Search for the cell housing the specified text and yield its [X, Y] center coordinate. 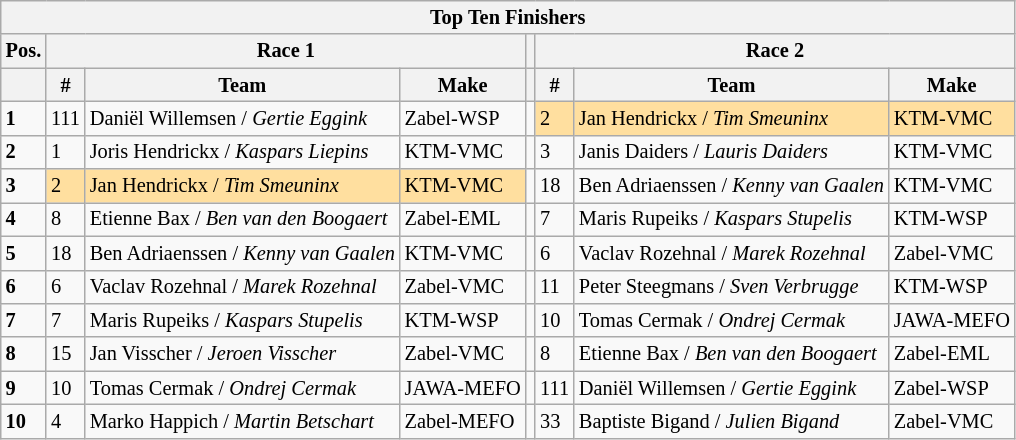
Marko Happich / Martin Betschart [242, 421]
Baptiste Bigand / Julien Bigand [732, 421]
33 [554, 421]
Race 2 [774, 51]
11 [554, 287]
Top Ten Finishers [508, 17]
9 [24, 388]
Race 1 [286, 51]
Zabel-MEFO [463, 421]
Peter Steegmans / Sven Verbrugge [732, 287]
Joris Hendrickx / Kaspars Liepins [242, 152]
Janis Daiders / Lauris Daiders [732, 152]
5 [24, 253]
Jan Visscher / Jeroen Visscher [242, 354]
Pos. [24, 51]
15 [66, 354]
